Extract the [x, y] coordinate from the center of the cell holding the provided text.  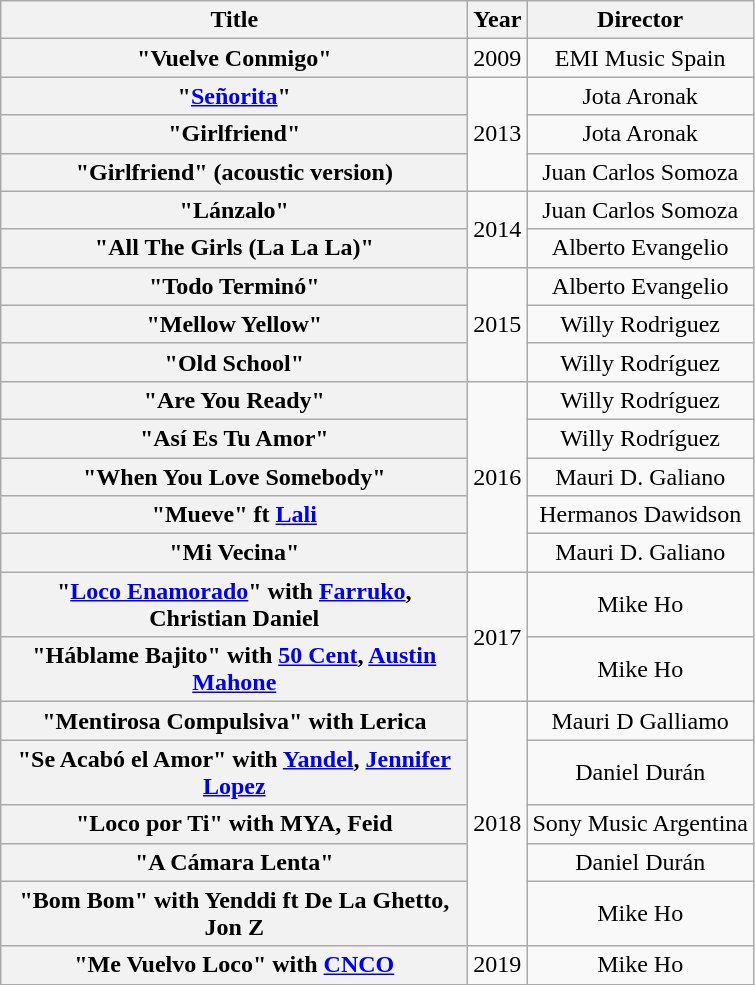
2009 [498, 58]
"Are You Ready" [234, 400]
"Háblame Bajito" with 50 Cent, Austin Mahone [234, 670]
"Vuelve Conmigo" [234, 58]
"Así Es Tu Amor" [234, 438]
"Mi Vecina" [234, 553]
"Mueve" ft Lali [234, 515]
Year [498, 20]
"A Cámara Lenta" [234, 862]
2016 [498, 476]
"When You Love Somebody" [234, 477]
"Se Acabó el Amor" with Yandel, Jennifer Lopez [234, 772]
"Mentirosa Compulsiva" with Lerica [234, 721]
"Me Vuelvo Loco" with CNCO [234, 965]
"Lánzalo" [234, 210]
Sony Music Argentina [640, 824]
"All The Girls (La La La)" [234, 248]
Mauri D Galliamo [640, 721]
"Girlfriend" (acoustic version) [234, 172]
Willy Rodriguez [640, 324]
"Old School" [234, 362]
2013 [498, 134]
Director [640, 20]
"Girlfriend" [234, 134]
Hermanos Dawidson [640, 515]
2019 [498, 965]
2017 [498, 637]
2018 [498, 824]
"Bom Bom" with Yenddi ft De La Ghetto, Jon Z [234, 914]
"Señorita" [234, 96]
"Mellow Yellow" [234, 324]
EMI Music Spain [640, 58]
"Loco por Ti" with MYA, Feid [234, 824]
2014 [498, 229]
Title [234, 20]
2015 [498, 324]
"Loco Enamorado" with Farruko, Christian Daniel [234, 604]
"Todo Terminó" [234, 286]
